Find where the given text appears and provide that cell's center as [x, y] coordinate. 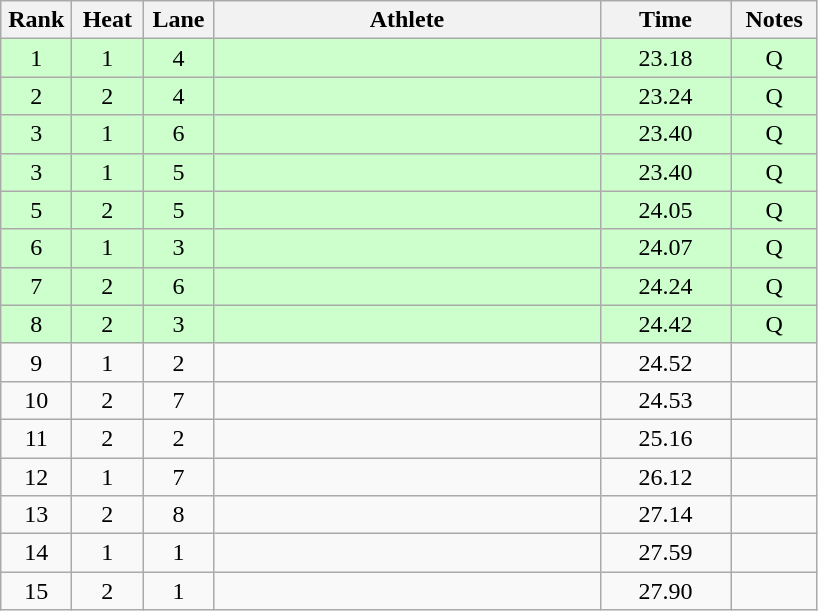
11 [36, 438]
10 [36, 400]
Lane [178, 20]
Time [666, 20]
Athlete [407, 20]
27.14 [666, 515]
24.52 [666, 362]
24.07 [666, 248]
9 [36, 362]
13 [36, 515]
Notes [774, 20]
23.18 [666, 58]
24.53 [666, 400]
12 [36, 477]
24.05 [666, 210]
27.90 [666, 591]
24.42 [666, 324]
15 [36, 591]
14 [36, 553]
24.24 [666, 286]
25.16 [666, 438]
27.59 [666, 553]
Rank [36, 20]
23.24 [666, 96]
Heat [108, 20]
26.12 [666, 477]
